From the cell containing the given text, extract its center point as [X, Y] coordinate. 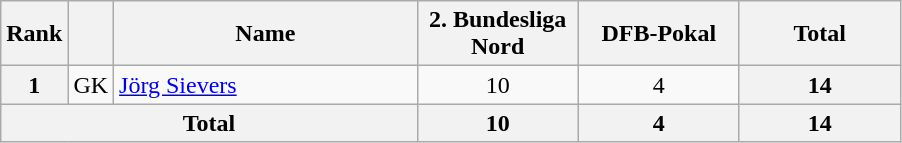
GK [91, 85]
2. Bundesliga Nord [498, 34]
Name [266, 34]
Rank [34, 34]
1 [34, 85]
Jörg Sievers [266, 85]
DFB-Pokal [658, 34]
